Identify which cell holds the provided text, then report its [X, Y] central coordinate. 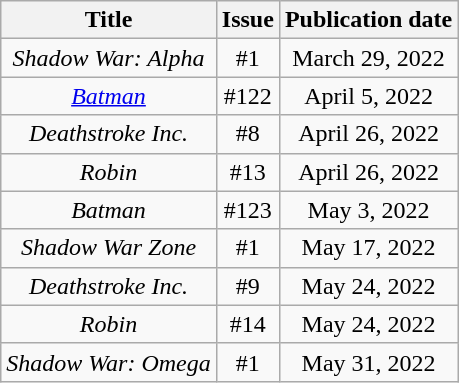
May 17, 2022 [368, 248]
#122 [248, 96]
Shadow War: Alpha [109, 58]
May 31, 2022 [368, 362]
Issue [248, 20]
Title [109, 20]
Shadow War: Omega [109, 362]
Publication date [368, 20]
March 29, 2022 [368, 58]
#123 [248, 210]
May 3, 2022 [368, 210]
#8 [248, 134]
#13 [248, 172]
Shadow War Zone [109, 248]
April 5, 2022 [368, 96]
#14 [248, 324]
#9 [248, 286]
